Return the (x, y) coordinate for the center point of the cell that contains the specified text.  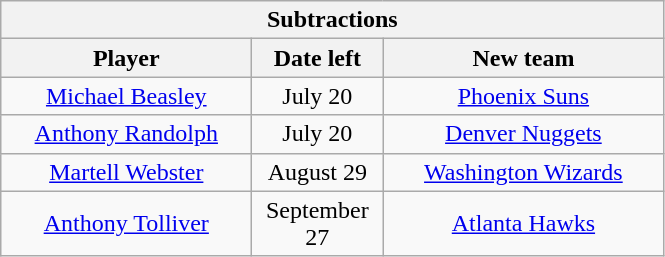
Phoenix Suns (524, 96)
New team (524, 58)
Washington Wizards (524, 172)
Michael Beasley (126, 96)
Date left (318, 58)
September 27 (318, 224)
Anthony Tolliver (126, 224)
Martell Webster (126, 172)
Player (126, 58)
Anthony Randolph (126, 134)
Subtractions (332, 20)
Atlanta Hawks (524, 224)
Denver Nuggets (524, 134)
August 29 (318, 172)
